Return (X, Y) of the center of cell containing provided text 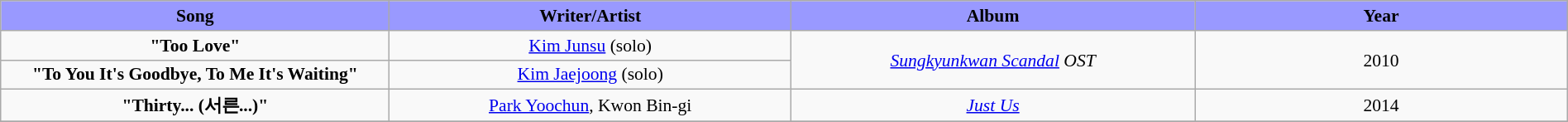
2010 (1381, 60)
2014 (1381, 106)
"To You It's Goodbye, To Me It's Waiting" (195, 75)
Song (195, 16)
"Too Love" (195, 45)
Writer/Artist (590, 16)
Year (1381, 16)
Kim Junsu (solo) (590, 45)
Sungkyunkwan Scandal OST (992, 60)
Just Us (992, 106)
"Thirty... (서른...)" (195, 106)
Park Yoochun, Kwon Bin-gi (590, 106)
Album (992, 16)
Kim Jaejoong (solo) (590, 75)
